Capture the cell that displays the provided text and extract its (X, Y) central coordinate. 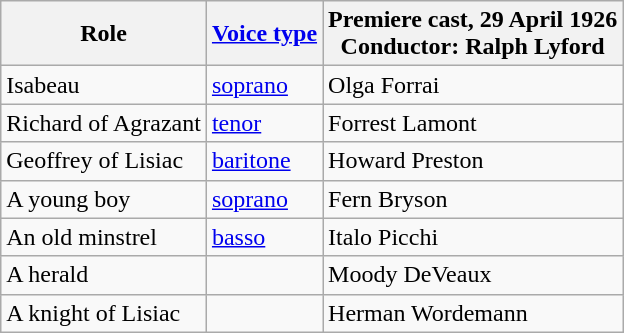
Richard of Agrazant (104, 123)
A young boy (104, 199)
Howard Preston (473, 161)
Italo Picchi (473, 237)
Moody DeVeaux (473, 275)
Olga Forrai (473, 85)
Forrest Lamont (473, 123)
Role (104, 34)
Geoffrey of Lisiac (104, 161)
Premiere cast, 29 April 1926Conductor: Ralph Lyford (473, 34)
An old minstrel (104, 237)
basso (264, 237)
A herald (104, 275)
Fern Bryson (473, 199)
Herman Wordemann (473, 313)
tenor (264, 123)
Isabeau (104, 85)
Voice type (264, 34)
A knight of Lisiac (104, 313)
baritone (264, 161)
